Pinpoint the cell where the given text exists, returning its [x, y] midpoint coordinate. 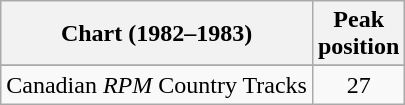
Peakposition [358, 34]
27 [358, 85]
Canadian RPM Country Tracks [157, 85]
Chart (1982–1983) [157, 34]
